Extract the [X, Y] coordinate from the center of the cell holding the provided text.  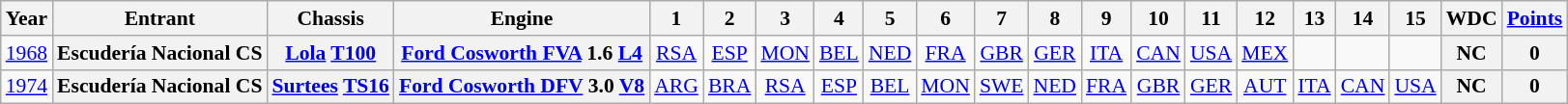
Lola T100 [330, 53]
BRA [730, 87]
11 [1212, 18]
2 [730, 18]
AUT [1265, 87]
WDC [1472, 18]
4 [839, 18]
9 [1106, 18]
1974 [27, 87]
ARG [676, 87]
Surtees TS16 [330, 87]
10 [1158, 18]
12 [1265, 18]
8 [1055, 18]
MEX [1265, 53]
15 [1414, 18]
5 [890, 18]
1968 [27, 53]
6 [945, 18]
13 [1314, 18]
3 [784, 18]
14 [1363, 18]
SWE [1002, 87]
Points [1535, 18]
Ford Cosworth DFV 3.0 V8 [522, 87]
Year [27, 18]
Engine [522, 18]
Entrant [159, 18]
Ford Cosworth FVA 1.6 L4 [522, 53]
7 [1002, 18]
1 [676, 18]
Chassis [330, 18]
